Detect which cell encompasses the target text, then output its (x, y) center coordinate. 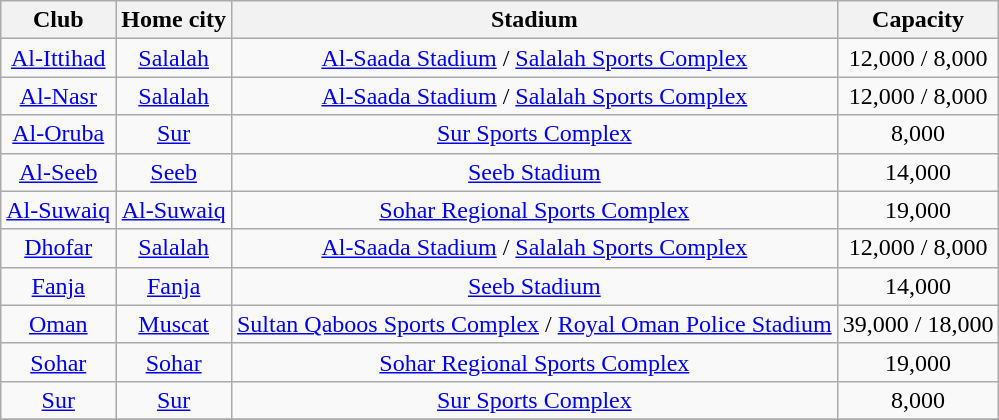
Al-Oruba (58, 134)
Seeb (174, 172)
Club (58, 20)
Sultan Qaboos Sports Complex / Royal Oman Police Stadium (534, 324)
Al-Seeb (58, 172)
Oman (58, 324)
Dhofar (58, 248)
Capacity (918, 20)
Al-Nasr (58, 96)
Al-Ittihad (58, 58)
39,000 / 18,000 (918, 324)
Home city (174, 20)
Muscat (174, 324)
Stadium (534, 20)
